Output the [x, y] coordinate of the center of the cell containing the given text.  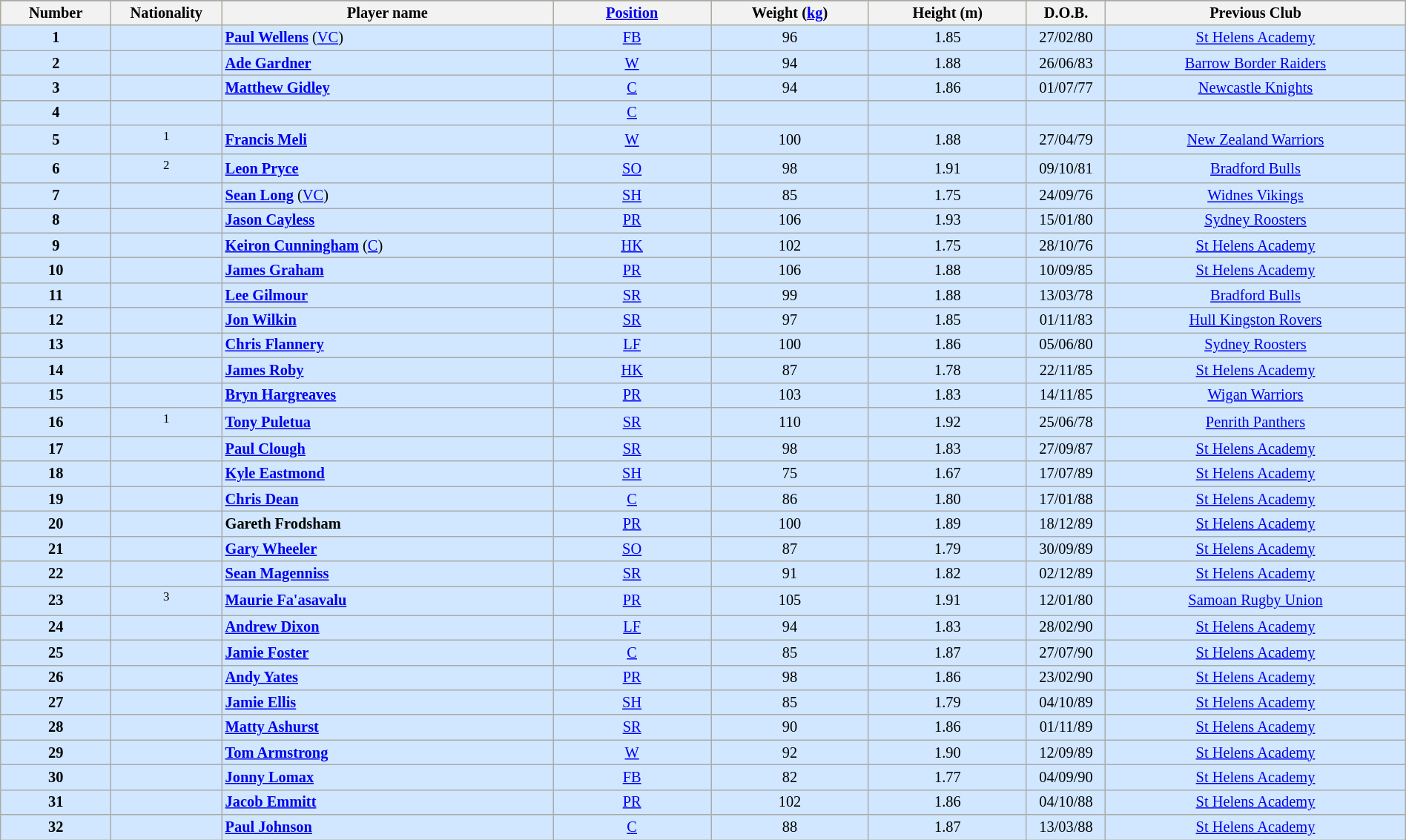
Matthew Gidley [387, 87]
Barrow Border Raiders [1256, 63]
20 [56, 523]
22/11/85 [1066, 370]
Chris Flannery [387, 345]
04/10/89 [1066, 702]
1.78 [948, 370]
28 [56, 727]
28/10/76 [1066, 245]
Paul Clough [387, 449]
13 [56, 345]
1.82 [948, 574]
8 [56, 220]
27/04/79 [1066, 139]
27/02/80 [1066, 38]
96 [791, 38]
D.O.B. [1066, 13]
Wigan Warriors [1256, 395]
75 [791, 474]
82 [791, 777]
Height (m) [948, 13]
Matty Ashurst [387, 727]
27/09/87 [1066, 449]
04/10/88 [1066, 802]
Andy Yates [387, 678]
James Graham [387, 271]
Newcastle Knights [1256, 87]
Lee Gilmour [387, 295]
26/06/83 [1066, 63]
Tom Armstrong [387, 753]
105 [791, 601]
23 [56, 601]
Jamie Ellis [387, 702]
17/07/89 [1066, 474]
1.93 [948, 220]
Widnes Vikings [1256, 196]
Sean Long (VC) [387, 196]
9 [56, 245]
1.89 [948, 523]
29 [56, 753]
30/09/89 [1066, 549]
23/02/90 [1066, 678]
Nationality [166, 13]
26 [56, 678]
04/09/90 [1066, 777]
Kyle Eastmond [387, 474]
28/02/90 [1066, 627]
11 [56, 295]
4 [56, 113]
01/07/77 [1066, 87]
1.90 [948, 753]
Previous Club [1256, 13]
Leon Pryce [387, 169]
25/06/78 [1066, 421]
Bryn Hargreaves [387, 395]
7 [56, 196]
18/12/89 [1066, 523]
01/11/89 [1066, 727]
Player name [387, 13]
Jon Wilkin [387, 320]
24/09/76 [1066, 196]
99 [791, 295]
92 [791, 753]
18 [56, 474]
1.67 [948, 474]
14 [56, 370]
Jason Cayless [387, 220]
21 [56, 549]
Gary Wheeler [387, 549]
09/10/81 [1066, 169]
02/12/89 [1066, 574]
Jacob Emmitt [387, 802]
15/01/80 [1066, 220]
Andrew Dixon [387, 627]
5 [56, 139]
90 [791, 727]
27 [56, 702]
Paul Wellens (VC) [387, 38]
10/09/85 [1066, 271]
19 [56, 499]
25 [56, 652]
Paul Johnson [387, 827]
32 [56, 827]
Tony Puletua [387, 421]
Jamie Foster [387, 652]
91 [791, 574]
17/01/88 [1066, 499]
16 [56, 421]
Gareth Frodsham [387, 523]
110 [791, 421]
13/03/88 [1066, 827]
14/11/85 [1066, 395]
24 [56, 627]
6 [56, 169]
Keiron Cunningham (C) [387, 245]
1.92 [948, 421]
05/06/80 [1066, 345]
27/07/90 [1066, 652]
Weight (kg) [791, 13]
10 [56, 271]
15 [56, 395]
17 [56, 449]
30 [56, 777]
97 [791, 320]
New Zealand Warriors [1256, 139]
13/03/78 [1066, 295]
1.77 [948, 777]
Penrith Panthers [1256, 421]
Position [632, 13]
Number [56, 13]
31 [56, 802]
Hull Kingston Rovers [1256, 320]
Sean Magenniss [387, 574]
01/11/83 [1066, 320]
12 [56, 320]
Jonny Lomax [387, 777]
103 [791, 395]
12/01/80 [1066, 601]
Samoan Rugby Union [1256, 601]
88 [791, 827]
Francis Meli [387, 139]
1.80 [948, 499]
Maurie Fa'asavalu [387, 601]
Ade Gardner [387, 63]
Chris Dean [387, 499]
86 [791, 499]
22 [56, 574]
12/09/89 [1066, 753]
James Roby [387, 370]
